Extract the (x, y) coordinate from the center of the cell holding the provided text.  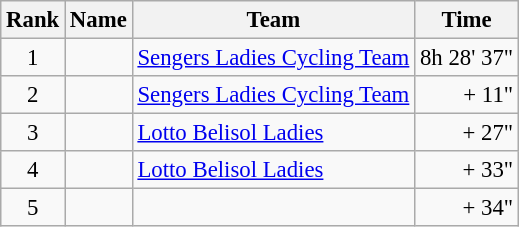
Name (99, 20)
Team (274, 20)
1 (33, 58)
8h 28' 37" (467, 58)
3 (33, 133)
+ 27" (467, 133)
+ 11" (467, 95)
+ 34" (467, 208)
5 (33, 208)
2 (33, 95)
+ 33" (467, 170)
4 (33, 170)
Rank (33, 20)
Time (467, 20)
